Output the (x, y) coordinate of the center of the cell containing the given text.  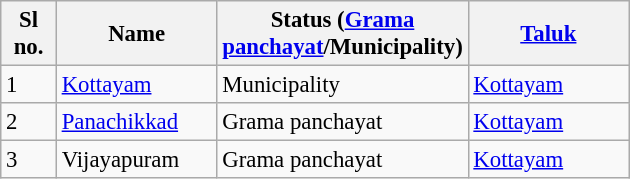
3 (29, 160)
2 (29, 122)
Status (Grama panchayat/Municipality) (342, 34)
Name (136, 34)
Sl no. (29, 34)
Taluk (548, 34)
Municipality (342, 85)
1 (29, 85)
Panachikkad (136, 122)
Vijayapuram (136, 160)
